Return [X, Y] of the center of cell containing provided text 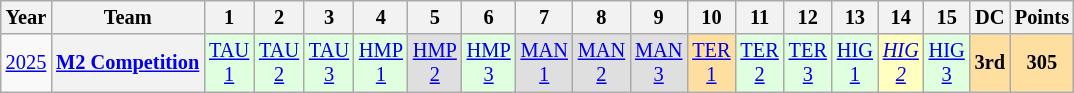
10 [711, 17]
MAN3 [658, 63]
HIG1 [855, 63]
HIG2 [901, 63]
6 [489, 17]
1 [229, 17]
TAU3 [329, 63]
HIG3 [947, 63]
TAU1 [229, 63]
7 [544, 17]
11 [760, 17]
Year [26, 17]
9 [658, 17]
Points [1042, 17]
14 [901, 17]
15 [947, 17]
HMP1 [381, 63]
MAN1 [544, 63]
2 [279, 17]
3rd [990, 63]
MAN2 [602, 63]
4 [381, 17]
TER1 [711, 63]
TER3 [808, 63]
HMP2 [435, 63]
TER2 [760, 63]
2025 [26, 63]
3 [329, 17]
TAU2 [279, 63]
5 [435, 17]
12 [808, 17]
HMP3 [489, 63]
M2 Competition [128, 63]
DC [990, 17]
13 [855, 17]
Team [128, 17]
8 [602, 17]
305 [1042, 63]
